Detect which cell encompasses the target text, then output its (X, Y) center coordinate. 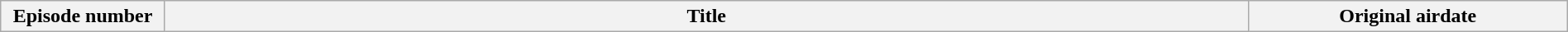
Title (706, 16)
Original airdate (1408, 16)
Episode number (83, 16)
